Determine the (x, y) coordinate at the center of the cell enclosing the given text.  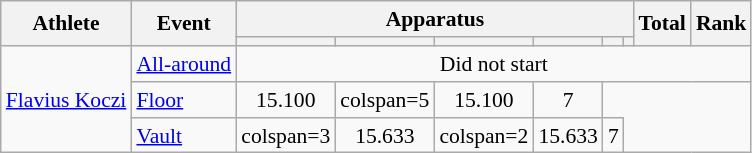
Floor (184, 100)
Apparatus (434, 19)
Flavius Koczi (66, 100)
Athlete (66, 24)
colspan=5 (384, 100)
Total (662, 24)
Rank (722, 24)
7 (568, 100)
Event (184, 24)
Did not start (494, 64)
All-around (184, 64)
